Locate the cell with the specified text and output its (X, Y) center coordinate. 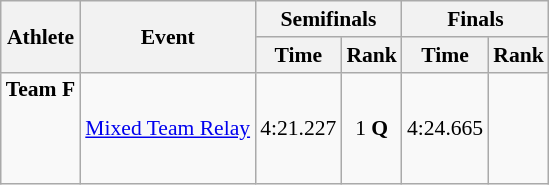
Mixed Team Relay (168, 128)
1 Q (372, 128)
Event (168, 36)
4:24.665 (445, 128)
4:21.227 (298, 128)
Finals (476, 19)
Team F (41, 128)
Athlete (41, 36)
Semifinals (328, 19)
